Capture the cell that displays the provided text and extract its [x, y] central coordinate. 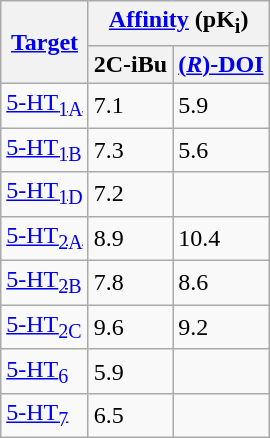
5-HT1B [44, 150]
(R)-DOI [221, 64]
5-HT1A [44, 105]
5-HT2B [44, 283]
5.6 [221, 150]
8.9 [130, 238]
7.2 [130, 194]
5-HT6 [44, 371]
Affinity (pKi) [178, 23]
9.6 [130, 327]
6.5 [130, 416]
2C-iBu [130, 64]
8.6 [221, 283]
5-HT2A [44, 238]
7.1 [130, 105]
7.3 [130, 150]
9.2 [221, 327]
5-HT7 [44, 416]
5-HT2C [44, 327]
7.8 [130, 283]
10.4 [221, 238]
Target [44, 42]
5-HT1D [44, 194]
